Determine the [X, Y] coordinate at the center of the cell enclosing the given text.  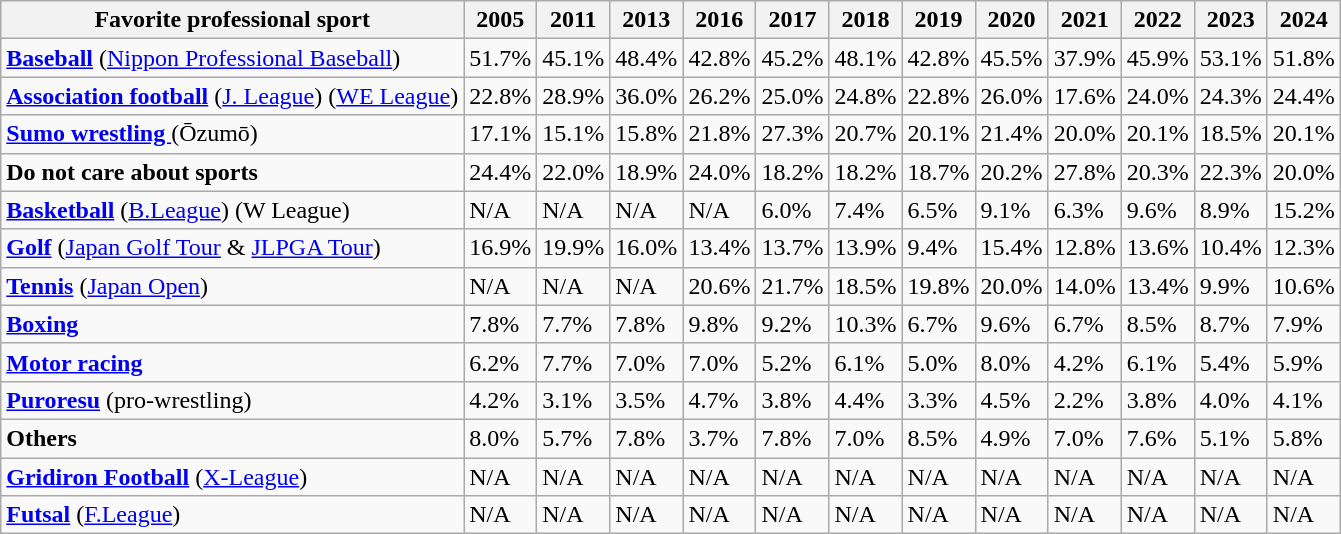
7.9% [1304, 324]
22.0% [574, 172]
6.3% [1084, 210]
15.4% [1012, 248]
19.9% [574, 248]
45.2% [792, 58]
9.1% [1012, 210]
26.2% [720, 96]
48.4% [646, 58]
Puroresu (pro-wrestling) [232, 400]
36.0% [646, 96]
2017 [792, 20]
13.9% [866, 248]
9.2% [792, 324]
2013 [646, 20]
5.8% [1304, 438]
48.1% [866, 58]
4.0% [1230, 400]
5.7% [574, 438]
51.8% [1304, 58]
45.9% [1158, 58]
2022 [1158, 20]
18.7% [938, 172]
5.1% [1230, 438]
Golf (Japan Golf Tour & JLPGA Tour) [232, 248]
2005 [500, 20]
7.6% [1158, 438]
13.7% [792, 248]
19.8% [938, 286]
16.9% [500, 248]
20.7% [866, 134]
4.5% [1012, 400]
13.6% [1158, 248]
Others [232, 438]
5.2% [792, 362]
6.5% [938, 210]
27.8% [1084, 172]
2024 [1304, 20]
9.8% [720, 324]
4.9% [1012, 438]
Association football (J. League) (WE League) [232, 96]
9.9% [1230, 286]
14.0% [1084, 286]
45.1% [574, 58]
12.3% [1304, 248]
15.1% [574, 134]
6.0% [792, 210]
26.0% [1012, 96]
17.6% [1084, 96]
2023 [1230, 20]
21.7% [792, 286]
2011 [574, 20]
2018 [866, 20]
Sumo wrestling (Ōzumō) [232, 134]
20.2% [1012, 172]
10.6% [1304, 286]
18.9% [646, 172]
3.1% [574, 400]
Gridiron Football (X-League) [232, 477]
51.7% [500, 58]
4.1% [1304, 400]
Boxing [232, 324]
10.4% [1230, 248]
16.0% [646, 248]
24.3% [1230, 96]
22.3% [1230, 172]
21.8% [720, 134]
21.4% [1012, 134]
20.6% [720, 286]
Motor racing [232, 362]
28.9% [574, 96]
Basketball (B.League) (W League) [232, 210]
8.9% [1230, 210]
37.9% [1084, 58]
9.4% [938, 248]
27.3% [792, 134]
Favorite professional sport [232, 20]
25.0% [792, 96]
3.3% [938, 400]
5.4% [1230, 362]
24.8% [866, 96]
Do not care about sports [232, 172]
45.5% [1012, 58]
3.5% [646, 400]
15.2% [1304, 210]
20.3% [1158, 172]
2.2% [1084, 400]
Futsal (F.League) [232, 515]
53.1% [1230, 58]
3.7% [720, 438]
2020 [1012, 20]
12.8% [1084, 248]
8.7% [1230, 324]
Tennis (Japan Open) [232, 286]
2021 [1084, 20]
5.0% [938, 362]
4.7% [720, 400]
15.8% [646, 134]
10.3% [866, 324]
6.2% [500, 362]
2016 [720, 20]
5.9% [1304, 362]
2019 [938, 20]
7.4% [866, 210]
4.4% [866, 400]
Baseball (Nippon Professional Baseball) [232, 58]
17.1% [500, 134]
